Find where the given text appears and provide that cell's center as (x, y) coordinate. 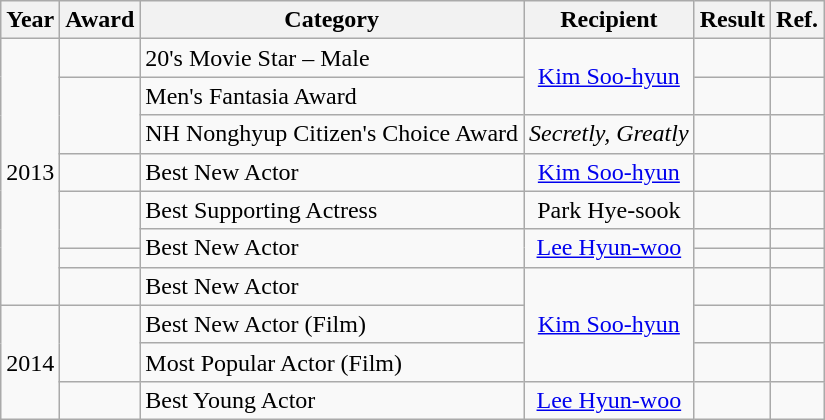
2014 (30, 362)
2013 (30, 172)
Result (732, 20)
Recipient (610, 20)
Ref. (798, 20)
Men's Fantasia Award (332, 96)
Award (100, 20)
Park Hye-sook (610, 210)
Category (332, 20)
Year (30, 20)
Most Popular Actor (Film) (332, 362)
Best New Actor (Film) (332, 324)
Best Young Actor (332, 400)
Best Supporting Actress (332, 210)
NH Nonghyup Citizen's Choice Award (332, 134)
Secretly, Greatly (610, 134)
20's Movie Star – Male (332, 58)
